Provide the (X, Y) coordinate of the cell's center where the given text is located.  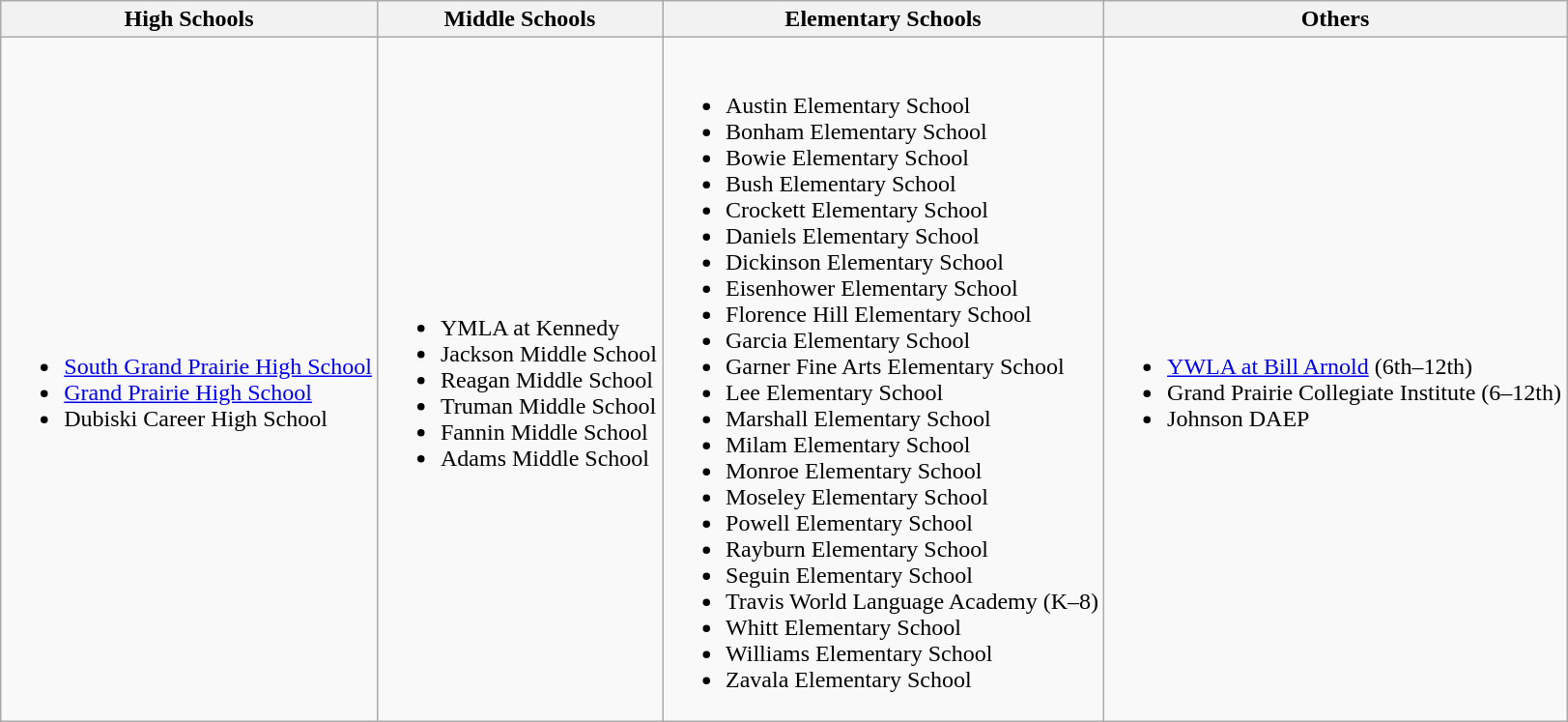
Middle Schools (520, 19)
Others (1335, 19)
YWLA at Bill Arnold (6th–12th)Grand Prairie Collegiate Institute (6–12th)Johnson DAEP (1335, 379)
South Grand Prairie High SchoolGrand Prairie High SchoolDubiski Career High School (189, 379)
YMLA at KennedyJackson Middle SchoolReagan Middle SchoolTruman Middle SchoolFannin Middle SchoolAdams Middle School (520, 379)
High Schools (189, 19)
Elementary Schools (883, 19)
